Return the (x, y) coordinate for the center point of the cell that contains the specified text.  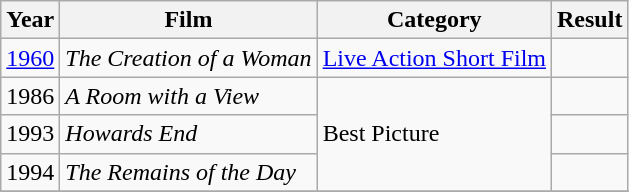
The Creation of a Woman (188, 58)
Result (590, 20)
A Room with a View (188, 96)
1986 (30, 96)
1960 (30, 58)
Howards End (188, 134)
1994 (30, 172)
Film (188, 20)
Year (30, 20)
Category (434, 20)
The Remains of the Day (188, 172)
Live Action Short Film (434, 58)
Best Picture (434, 134)
1993 (30, 134)
